Provide the [X, Y] coordinate of the cell's center where the given text is located.  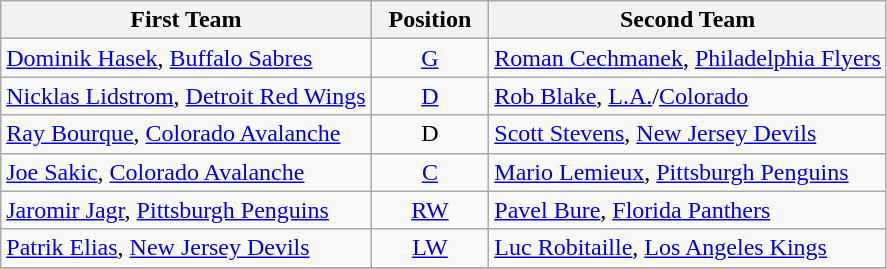
Ray Bourque, Colorado Avalanche [186, 134]
Position [430, 20]
Scott Stevens, New Jersey Devils [688, 134]
C [430, 172]
Mario Lemieux, Pittsburgh Penguins [688, 172]
Joe Sakic, Colorado Avalanche [186, 172]
LW [430, 248]
Luc Robitaille, Los Angeles Kings [688, 248]
First Team [186, 20]
G [430, 58]
RW [430, 210]
Dominik Hasek, Buffalo Sabres [186, 58]
Jaromir Jagr, Pittsburgh Penguins [186, 210]
Pavel Bure, Florida Panthers [688, 210]
Rob Blake, L.A./Colorado [688, 96]
Nicklas Lidstrom, Detroit Red Wings [186, 96]
Second Team [688, 20]
Patrik Elias, New Jersey Devils [186, 248]
Roman Cechmanek, Philadelphia Flyers [688, 58]
